Return the [X, Y] coordinate for the center point of the cell that contains the specified text.  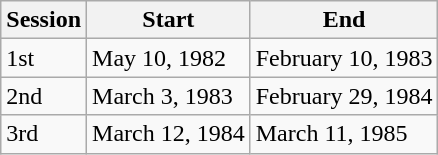
End [344, 20]
March 3, 1983 [169, 96]
Start [169, 20]
3rd [44, 134]
May 10, 1982 [169, 58]
Session [44, 20]
February 10, 1983 [344, 58]
February 29, 1984 [344, 96]
March 11, 1985 [344, 134]
1st [44, 58]
March 12, 1984 [169, 134]
2nd [44, 96]
